For the text-containing cell, return its midpoint in [X, Y] coordinate format. 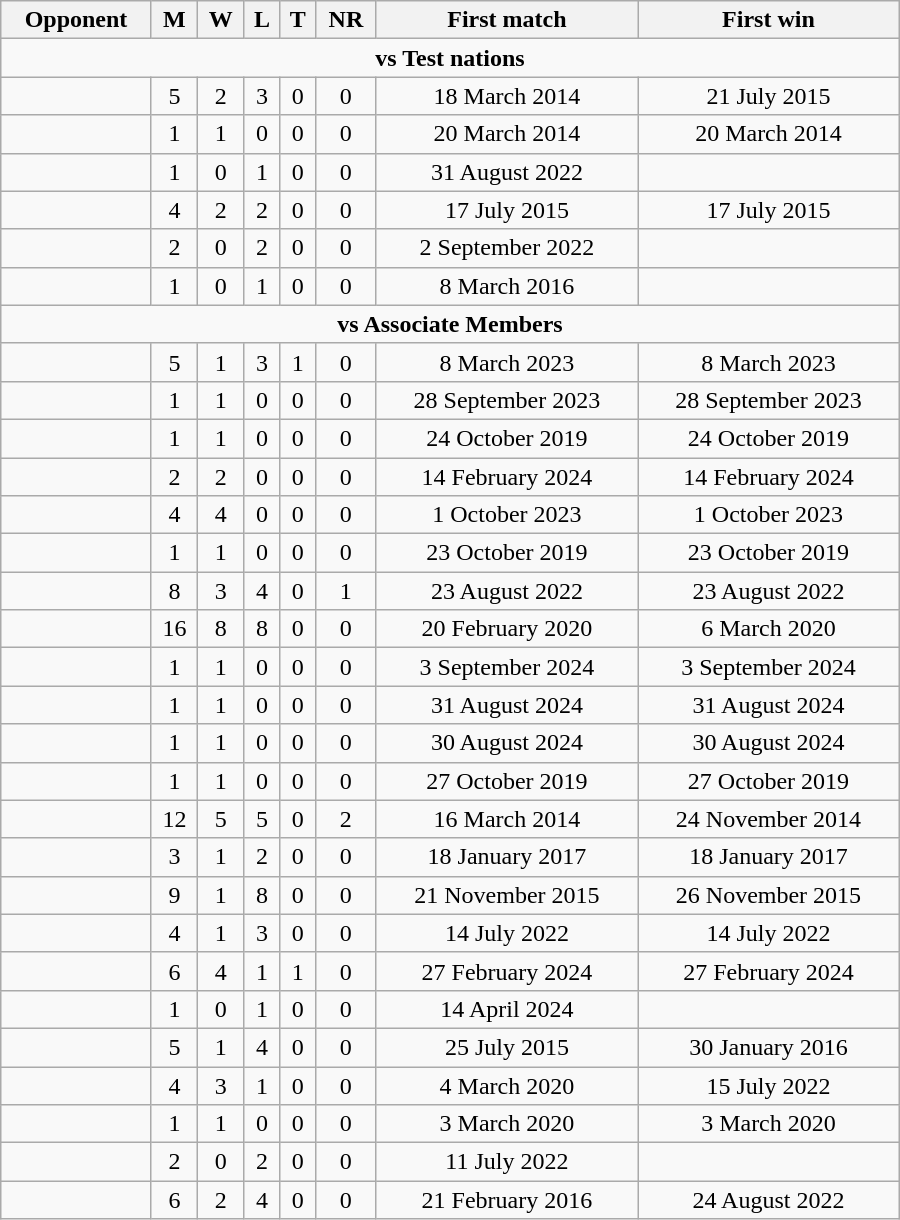
18 March 2014 [507, 96]
16 [174, 629]
8 March 2016 [507, 286]
24 November 2014 [769, 819]
21 November 2015 [507, 895]
T [298, 20]
16 March 2014 [507, 819]
9 [174, 895]
14 April 2024 [507, 1009]
M [174, 20]
L [262, 20]
First match [507, 20]
31 August 2022 [507, 172]
vs Associate Members [450, 324]
First win [769, 20]
2 September 2022 [507, 248]
21 July 2015 [769, 96]
12 [174, 819]
11 July 2022 [507, 1162]
26 November 2015 [769, 895]
20 February 2020 [507, 629]
6 March 2020 [769, 629]
W [221, 20]
15 July 2022 [769, 1085]
Opponent [76, 20]
vs Test nations [450, 58]
21 February 2016 [507, 1200]
24 August 2022 [769, 1200]
4 March 2020 [507, 1085]
30 January 2016 [769, 1047]
25 July 2015 [507, 1047]
NR [346, 20]
